Detect which cell encompasses the target text, then output its [X, Y] center coordinate. 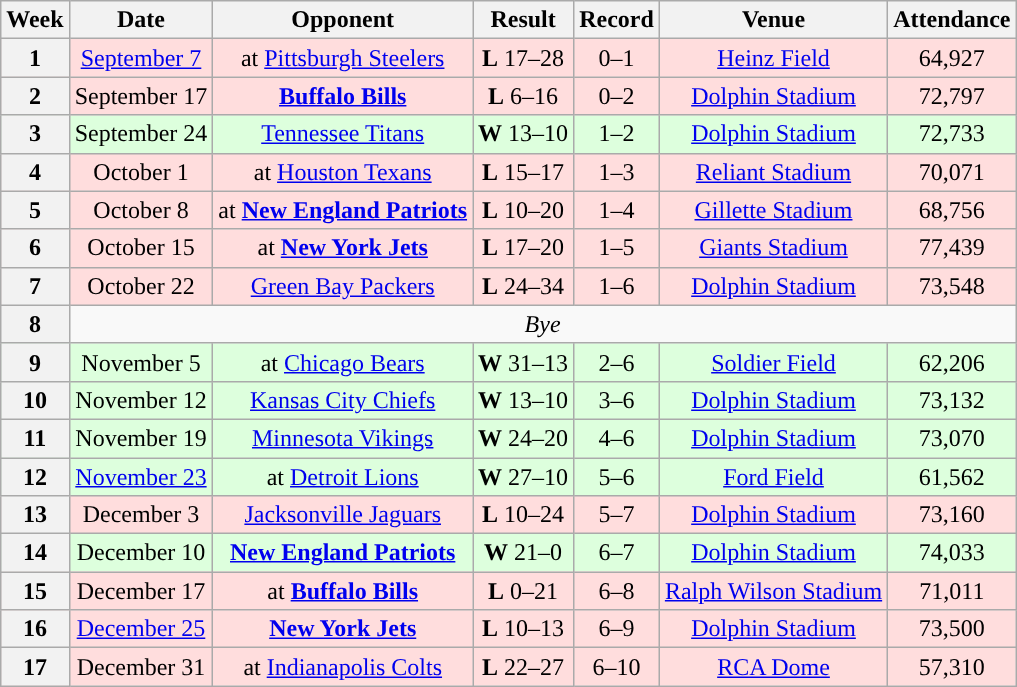
72,797 [952, 96]
6–10 [617, 667]
September 7 [141, 58]
2 [35, 96]
Opponent [343, 20]
Kansas City Chiefs [343, 400]
October 15 [141, 248]
6–9 [617, 629]
15 [35, 591]
Jacksonville Jaguars [343, 515]
64,927 [952, 58]
L 24–34 [524, 286]
Attendance [952, 20]
57,310 [952, 667]
W 24–20 [524, 438]
72,733 [952, 134]
at Houston Texans [343, 172]
October 22 [141, 286]
L 17–28 [524, 58]
14 [35, 553]
at New York Jets [343, 248]
December 25 [141, 629]
Tennessee Titans [343, 134]
71,011 [952, 591]
8 [35, 324]
Date [141, 20]
6–8 [617, 591]
Bye [542, 324]
Gillette Stadium [773, 210]
Ralph Wilson Stadium [773, 591]
L 10–20 [524, 210]
at Buffalo Bills [343, 591]
16 [35, 629]
L 22–27 [524, 667]
1–3 [617, 172]
73,160 [952, 515]
RCA Dome [773, 667]
Minnesota Vikings [343, 438]
Ford Field [773, 477]
Reliant Stadium [773, 172]
Venue [773, 20]
74,033 [952, 553]
September 24 [141, 134]
December 3 [141, 515]
Week [35, 20]
4–6 [617, 438]
New York Jets [343, 629]
1–6 [617, 286]
October 1 [141, 172]
1–5 [617, 248]
Heinz Field [773, 58]
3–6 [617, 400]
Soldier Field [773, 362]
New England Patriots [343, 553]
Buffalo Bills [343, 96]
5–7 [617, 515]
at Indianapolis Colts [343, 667]
at New England Patriots [343, 210]
68,756 [952, 210]
Green Bay Packers [343, 286]
61,562 [952, 477]
12 [35, 477]
Giants Stadium [773, 248]
73,070 [952, 438]
1–4 [617, 210]
11 [35, 438]
6–7 [617, 553]
at Detroit Lions [343, 477]
L 0–21 [524, 591]
5–6 [617, 477]
Record [617, 20]
10 [35, 400]
December 31 [141, 667]
W 31–13 [524, 362]
1–2 [617, 134]
November 23 [141, 477]
November 19 [141, 438]
September 17 [141, 96]
Result [524, 20]
17 [35, 667]
at Pittsburgh Steelers [343, 58]
W 21–0 [524, 553]
December 10 [141, 553]
73,548 [952, 286]
0–1 [617, 58]
December 17 [141, 591]
W 27–10 [524, 477]
L 10–13 [524, 629]
at Chicago Bears [343, 362]
9 [35, 362]
L 15–17 [524, 172]
L 6–16 [524, 96]
77,439 [952, 248]
5 [35, 210]
1 [35, 58]
L 17–20 [524, 248]
November 5 [141, 362]
73,500 [952, 629]
73,132 [952, 400]
0–2 [617, 96]
62,206 [952, 362]
October 8 [141, 210]
L 10–24 [524, 515]
3 [35, 134]
4 [35, 172]
November 12 [141, 400]
7 [35, 286]
2–6 [617, 362]
13 [35, 515]
70,071 [952, 172]
6 [35, 248]
